Identify which cell holds the provided text, then report its [x, y] central coordinate. 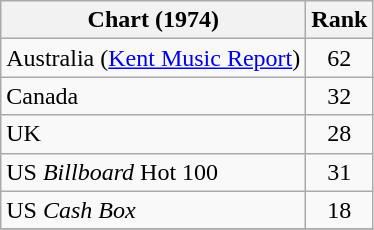
UK [154, 134]
US Cash Box [154, 210]
Canada [154, 96]
28 [340, 134]
62 [340, 58]
Australia (Kent Music Report) [154, 58]
31 [340, 172]
Chart (1974) [154, 20]
18 [340, 210]
Rank [340, 20]
32 [340, 96]
US Billboard Hot 100 [154, 172]
